Determine the [x, y] coordinate at the center of the cell enclosing the given text.  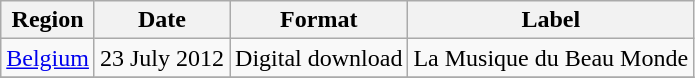
Date [162, 20]
Belgium [48, 58]
23 July 2012 [162, 58]
Label [551, 20]
La Musique du Beau Monde [551, 58]
Digital download [319, 58]
Region [48, 20]
Format [319, 20]
